From the cell containing the given text, extract its center point as (X, Y) coordinate. 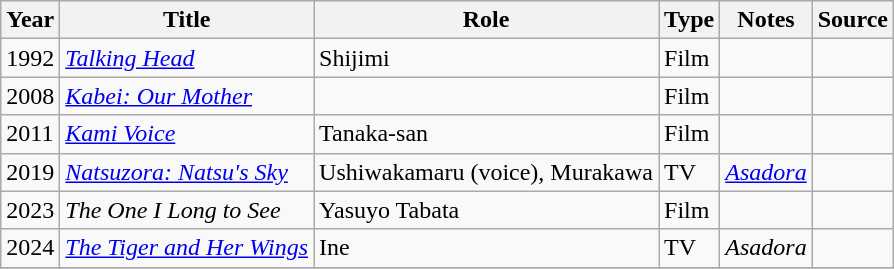
Tanaka-san (486, 134)
2008 (30, 96)
Source (852, 20)
Ine (486, 248)
1992 (30, 58)
The One I Long to See (187, 210)
2011 (30, 134)
Kami Voice (187, 134)
Shijimi (486, 58)
Kabei: Our Mother (187, 96)
2019 (30, 172)
Notes (766, 20)
The Tiger and Her Wings (187, 248)
Natsuzora: Natsu's Sky (187, 172)
Ushiwakamaru (voice), Murakawa (486, 172)
Role (486, 20)
Year (30, 20)
Type (688, 20)
2024 (30, 248)
Talking Head (187, 58)
Yasuyo Tabata (486, 210)
Title (187, 20)
2023 (30, 210)
